Capture the cell that displays the provided text and extract its [x, y] central coordinate. 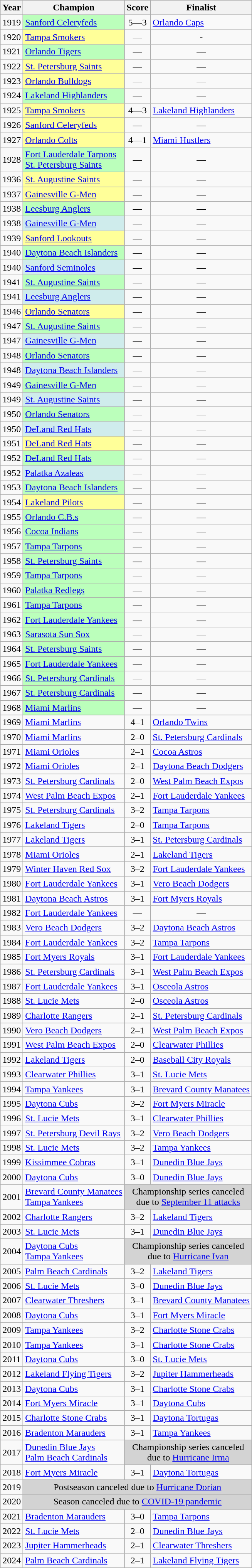
1985 [12, 957]
1925 [12, 110]
Miami Hustlers [201, 140]
1976 [12, 825]
1937 [12, 194]
Cocoa Indians [74, 532]
1967 [12, 693]
1975 [12, 810]
1981 [12, 898]
Baseball City Royals [201, 1060]
1973 [12, 781]
1968 [12, 708]
2002 [12, 1217]
1966 [12, 678]
2015 [12, 1418]
1921 [12, 52]
Score [138, 8]
1982 [12, 913]
2003 [12, 1232]
Championship series canceled due to Hurricane Ivan [188, 1251]
Kissimmee Cobras [74, 1163]
Orlando Bulldogs [74, 81]
2013 [12, 1389]
- [201, 37]
1924 [12, 96]
Fort Lauderdale Tarpons St. Petersburg Saints [74, 160]
1959 [12, 575]
1928 [12, 160]
1980 [12, 883]
1992 [12, 1060]
1927 [12, 140]
1957 [12, 546]
Champion [74, 8]
1964 [12, 649]
1993 [12, 1074]
2022 [12, 1531]
Orlando Tigers [74, 52]
1974 [12, 796]
2017 [12, 1452]
1979 [12, 869]
1986 [12, 972]
1919 [12, 22]
2019 [12, 1487]
Orlando Caps [201, 22]
1991 [12, 1045]
1965 [12, 663]
2012 [12, 1374]
2008 [12, 1315]
1987 [12, 986]
1958 [12, 561]
1977 [12, 840]
1971 [12, 752]
2016 [12, 1433]
1994 [12, 1089]
Championship series canceled due to Hurricane Irma [188, 1452]
1998 [12, 1148]
Sarasota Sun Sox [74, 634]
1983 [12, 928]
1999 [12, 1163]
2018 [12, 1472]
2004 [12, 1251]
1962 [12, 619]
2023 [12, 1546]
2014 [12, 1403]
4–1 [138, 722]
1920 [12, 37]
1946 [12, 311]
Lakeland Pilots [74, 502]
1988 [12, 1001]
1955 [12, 517]
1990 [12, 1030]
2024 [12, 1560]
1997 [12, 1133]
Sanford Seminoles [74, 268]
2007 [12, 1300]
Orlando Colts [74, 140]
1951 [12, 444]
Palatka Redlegs [74, 590]
Palatka Azaleas [74, 473]
2011 [12, 1359]
Finalist [201, 8]
4—3 [138, 110]
1963 [12, 634]
2005 [12, 1271]
1922 [12, 66]
1970 [12, 737]
1926 [12, 125]
Season canceled due to COVID-19 pandemic [138, 1502]
Championship series canceled due to September 11 attacks [188, 1197]
Postseason canceled due to Hurricane Dorian [138, 1487]
1923 [12, 81]
Brevard County ManateesTampa Yankees [74, 1197]
2009 [12, 1330]
2000 [12, 1177]
1956 [12, 532]
1984 [12, 942]
2010 [12, 1344]
5—3 [138, 22]
Dunedin Blue JaysPalm Beach Cardinals [74, 1452]
Year [12, 8]
2020 [12, 1502]
2006 [12, 1286]
2021 [12, 1516]
1989 [12, 1016]
Cocoa Astros [201, 752]
Winter Haven Red Sox [74, 869]
1954 [12, 502]
Sanford Lookouts [74, 238]
1972 [12, 766]
1969 [12, 722]
Daytona Beach Dodgers [201, 766]
4—1 [138, 140]
Orlando C.B.s [74, 517]
St. Petersburg Devil Rays [74, 1133]
1960 [12, 590]
1996 [12, 1118]
1953 [12, 488]
2001 [12, 1197]
1961 [12, 605]
1939 [12, 238]
1995 [12, 1104]
1936 [12, 179]
1978 [12, 854]
Orlando Twins [201, 722]
Daytona CubsTampa Yankees [74, 1251]
